Search for the cell housing the specified text and yield its (X, Y) center coordinate. 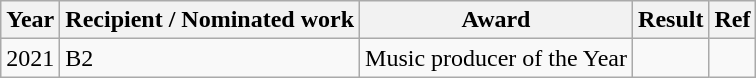
Year (30, 20)
B2 (210, 58)
Ref (732, 20)
Result (671, 20)
2021 (30, 58)
Recipient / Nominated work (210, 20)
Music producer of the Year (496, 58)
Award (496, 20)
